From the cell containing the given text, extract its center point as [x, y] coordinate. 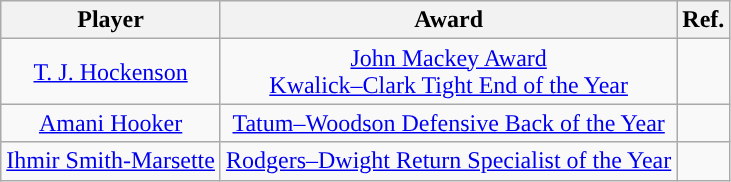
T. J. Hockenson [111, 72]
John Mackey Award Kwalick–Clark Tight End of the Year [448, 72]
Player [111, 20]
Ref. [704, 20]
Tatum–Woodson Defensive Back of the Year [448, 123]
Ihmir Smith-Marsette [111, 161]
Rodgers–Dwight Return Specialist of the Year [448, 161]
Award [448, 20]
Amani Hooker [111, 123]
